Identify which cell holds the provided text, then report its (X, Y) central coordinate. 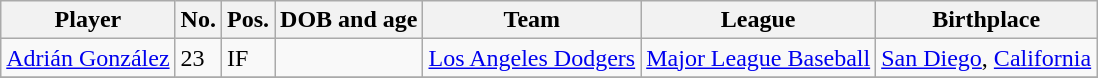
Pos. (248, 20)
Team (532, 20)
Los Angeles Dodgers (532, 58)
Major League Baseball (758, 58)
San Diego, California (986, 58)
Player (88, 20)
Birthplace (986, 20)
Adrián González (88, 58)
No. (198, 20)
League (758, 20)
IF (248, 58)
DOB and age (349, 20)
23 (198, 58)
